Return [X, Y] of the center of cell containing provided text 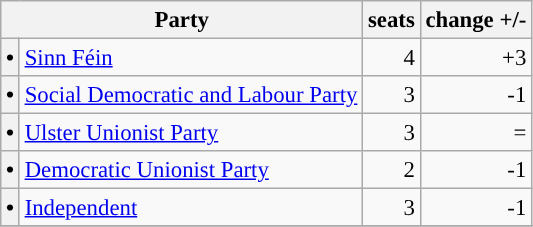
Democratic Unionist Party [190, 170]
Sinn Féin [190, 58]
Social Democratic and Labour Party [190, 95]
change +/- [476, 20]
seats [392, 20]
Independent [190, 208]
4 [392, 58]
Party [182, 20]
Ulster Unionist Party [190, 133]
+3 [476, 58]
2 [392, 170]
= [476, 133]
